Capture the cell that displays the provided text and extract its [x, y] central coordinate. 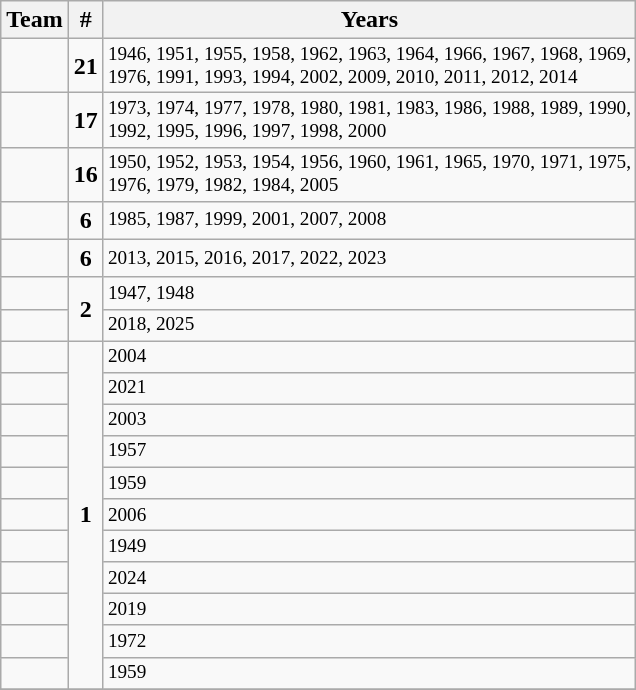
1947, 1948 [369, 293]
1973, 1974, 1977, 1978, 1980, 1981, 1983, 1986, 1988, 1989, 1990, 1992, 1995, 1996, 1997, 1998, 2000 [369, 120]
2004 [369, 357]
2024 [369, 578]
1957 [369, 452]
2018, 2025 [369, 325]
16 [86, 174]
2013, 2015, 2016, 2017, 2022, 2023 [369, 258]
1 [86, 515]
17 [86, 120]
1950, 1952, 1953, 1954, 1956, 1960, 1961, 1965, 1970, 1971, 1975, 1976, 1979, 1982, 1984, 2005 [369, 174]
21 [86, 66]
2 [86, 308]
1985, 1987, 1999, 2001, 2007, 2008 [369, 220]
1949 [369, 546]
Years [369, 20]
2021 [369, 388]
2006 [369, 515]
2019 [369, 610]
# [86, 20]
1972 [369, 641]
1946, 1951, 1955, 1958, 1962, 1963, 1964, 1966, 1967, 1968, 1969, 1976, 1991, 1993, 1994, 2002, 2009, 2010, 2011, 2012, 2014 [369, 66]
Team [35, 20]
2003 [369, 420]
